Return the (X, Y) coordinate for the center point of the cell that contains the specified text.  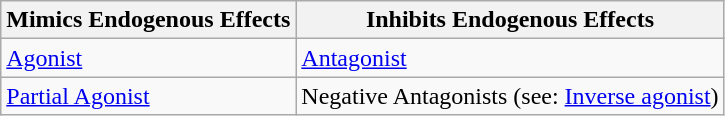
Partial Agonist (148, 96)
Agonist (148, 58)
Antagonist (510, 58)
Negative Antagonists (see: Inverse agonist) (510, 96)
Mimics Endogenous Effects (148, 20)
Inhibits Endogenous Effects (510, 20)
